Provide the (x, y) coordinate of the cell's center where the given text is located.  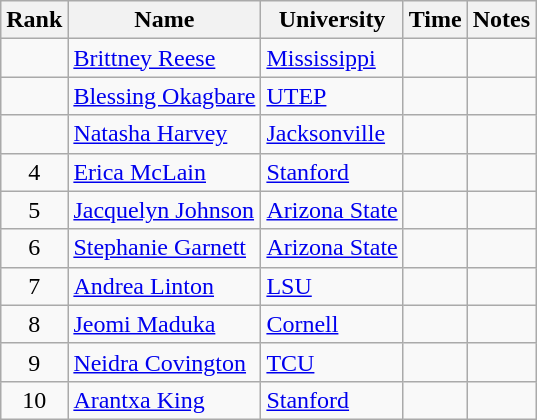
TCU (332, 362)
Rank (34, 20)
Jeomi Maduka (164, 324)
LSU (332, 286)
Mississippi (332, 58)
6 (34, 248)
Neidra Covington (164, 362)
Jacksonville (332, 134)
Cornell (332, 324)
Blessing Okagbare (164, 96)
Natasha Harvey (164, 134)
9 (34, 362)
Arantxa King (164, 400)
UTEP (332, 96)
Time (435, 20)
5 (34, 210)
4 (34, 172)
University (332, 20)
7 (34, 286)
Erica McLain (164, 172)
8 (34, 324)
Name (164, 20)
10 (34, 400)
Notes (501, 20)
Jacquelyn Johnson (164, 210)
Brittney Reese (164, 58)
Stephanie Garnett (164, 248)
Andrea Linton (164, 286)
